Capture the cell that displays the provided text and extract its [X, Y] central coordinate. 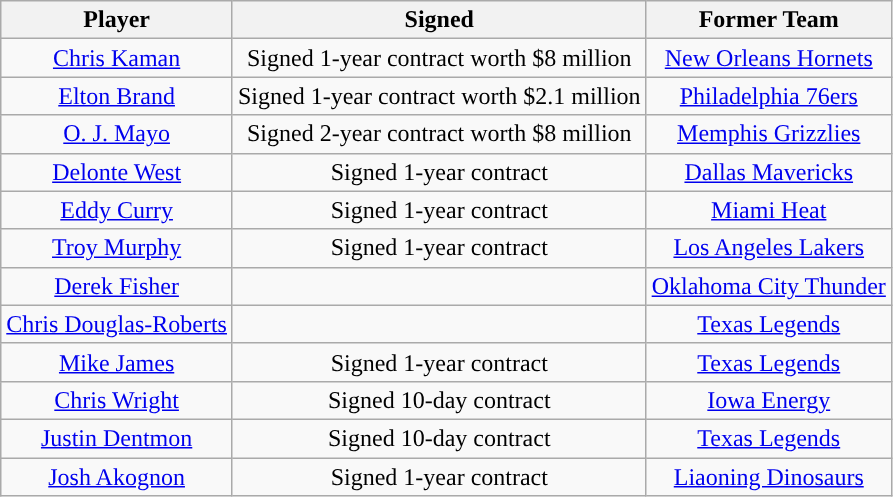
Signed 2-year contract worth $8 million [439, 134]
New Orleans Hornets [768, 58]
Troy Murphy [117, 248]
Josh Akognon [117, 477]
Los Angeles Lakers [768, 248]
Iowa Energy [768, 400]
Player [117, 20]
Miami Heat [768, 210]
O. J. Mayo [117, 134]
Chris Wright [117, 400]
Liaoning Dinosaurs [768, 477]
Elton Brand [117, 96]
Derek Fisher [117, 286]
Signed 1-year contract worth $8 million [439, 58]
Chris Douglas-Roberts [117, 324]
Chris Kaman [117, 58]
Signed [439, 20]
Philadelphia 76ers [768, 96]
Signed 1-year contract worth $2.1 million [439, 96]
Justin Dentmon [117, 438]
Oklahoma City Thunder [768, 286]
Delonte West [117, 172]
Former Team [768, 20]
Eddy Curry [117, 210]
Dallas Mavericks [768, 172]
Mike James [117, 362]
Memphis Grizzlies [768, 134]
